Output the (X, Y) coordinate of the center of the cell containing the given text.  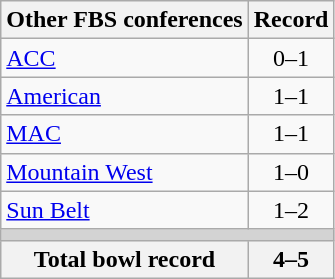
American (124, 96)
Sun Belt (124, 210)
1–0 (291, 172)
Total bowl record (124, 259)
4–5 (291, 259)
ACC (124, 58)
1–2 (291, 210)
MAC (124, 134)
Other FBS conferences (124, 20)
Record (291, 20)
0–1 (291, 58)
Mountain West (124, 172)
